Detect which cell encompasses the target text, then output its (X, Y) center coordinate. 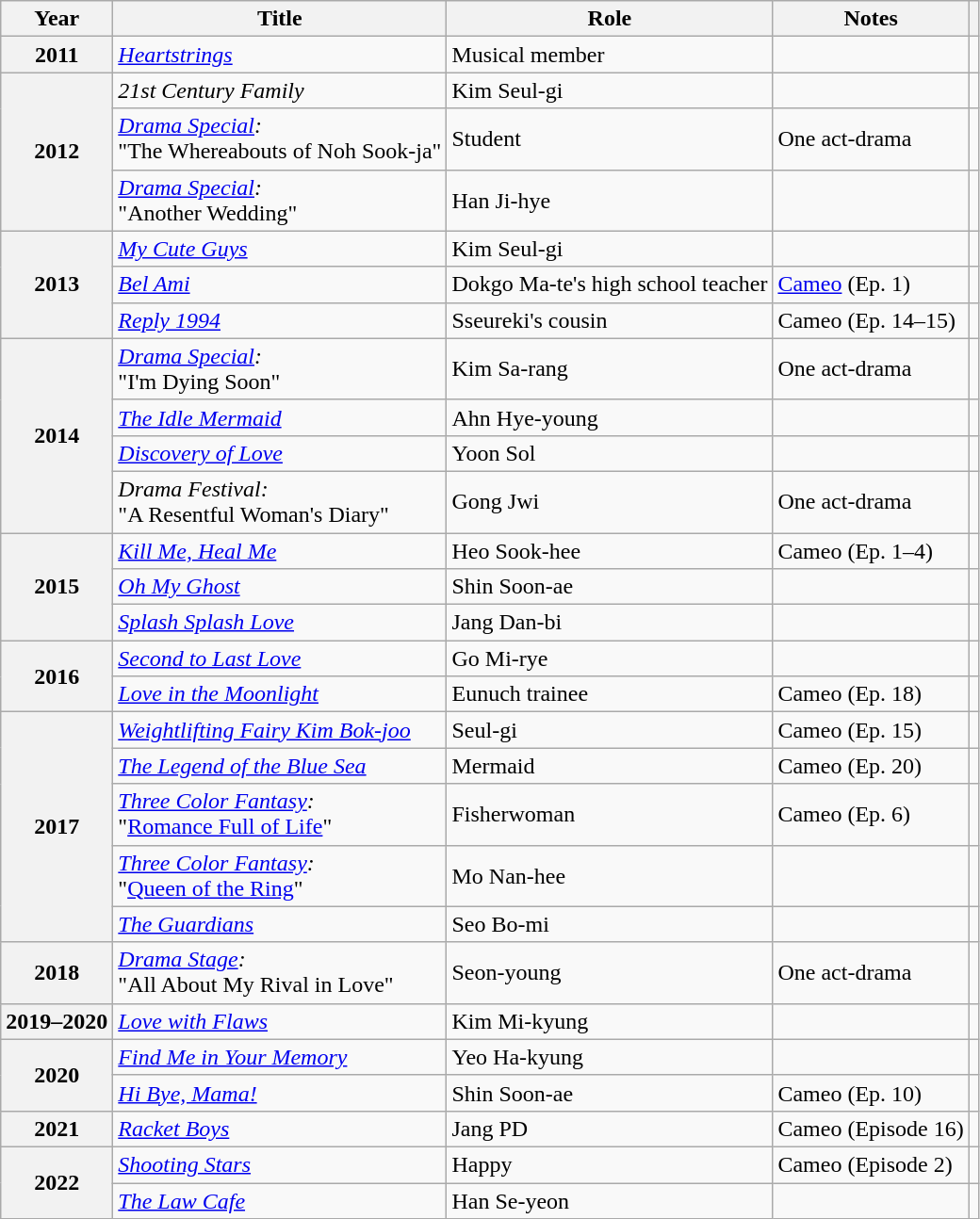
Drama Stage:"All About My Rival in Love" (280, 972)
Title (280, 19)
2022 (57, 1182)
Sseureki's cousin (610, 320)
2013 (57, 284)
Drama Special:"I'm Dying Soon" (280, 369)
The Idle Mermaid (280, 417)
Jang PD (610, 1129)
Discovery of Love (280, 453)
The Law Cafe (280, 1201)
Love with Flaws (280, 1021)
Fisherwoman (610, 814)
My Cute Guys (280, 249)
Shooting Stars (280, 1164)
Seul-gi (610, 730)
Cameo (Ep. 20) (871, 766)
Love in the Moonlight (280, 694)
Mermaid (610, 766)
2018 (57, 972)
Kim Sa-rang (610, 369)
Gong Jwi (610, 501)
2011 (57, 55)
The Guardians (280, 924)
Drama Festival:"A Resentful Woman's Diary" (280, 501)
Cameo (Ep. 6) (871, 814)
Heo Sook-hee (610, 551)
Find Me in Your Memory (280, 1057)
Cameo (Ep. 15) (871, 730)
Ahn Hye-young (610, 417)
2012 (57, 152)
Dokgo Ma-te's high school teacher (610, 284)
Drama Special:"The Whereabouts of Noh Sook-ja" (280, 139)
Yoon Sol (610, 453)
Drama Special:"Another Wedding" (280, 200)
Heartstrings (280, 55)
Eunuch trainee (610, 694)
Mo Nan-hee (610, 876)
Cameo (Ep. 1–4) (871, 551)
Student (610, 139)
Notes (871, 19)
Kim Mi-kyung (610, 1021)
Jang Dan-bi (610, 623)
The Legend of the Blue Sea (280, 766)
Second to Last Love (280, 658)
Year (57, 19)
2014 (57, 435)
Han Se-yeon (610, 1201)
Seo Bo-mi (610, 924)
Role (610, 19)
2017 (57, 827)
Han Ji-hye (610, 200)
Three Color Fantasy:"Queen of the Ring" (280, 876)
Reply 1994 (280, 320)
Bel Ami (280, 284)
2021 (57, 1129)
Cameo (Ep. 1) (871, 284)
Cameo (Episode 2) (871, 1164)
Splash Splash Love (280, 623)
Cameo (Ep. 18) (871, 694)
2020 (57, 1075)
Happy (610, 1164)
Kill Me, Heal Me (280, 551)
Cameo (Ep. 10) (871, 1093)
2019–2020 (57, 1021)
21st Century Family (280, 90)
Oh My Ghost (280, 587)
Yeo Ha-kyung (610, 1057)
Three Color Fantasy:"Romance Full of Life" (280, 814)
2016 (57, 676)
Cameo (Episode 16) (871, 1129)
Weightlifting Fairy Kim Bok-joo (280, 730)
2015 (57, 587)
Go Mi-rye (610, 658)
Hi Bye, Mama! (280, 1093)
Cameo (Ep. 14–15) (871, 320)
Seon-young (610, 972)
Musical member (610, 55)
Racket Boys (280, 1129)
